Pinpoint the cell where the given text exists, returning its [x, y] midpoint coordinate. 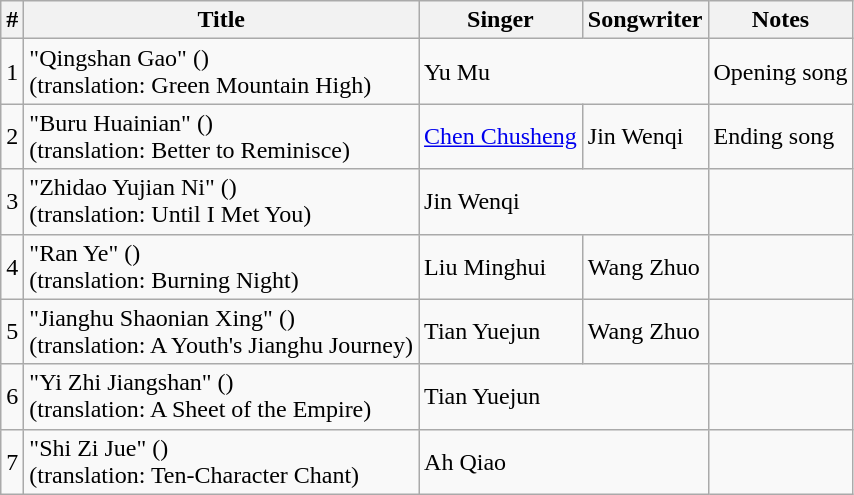
"Zhidao Yujian Ni" ()(translation: Until I Met You) [222, 202]
Ending song [780, 136]
"Ran Ye" ()(translation: Burning Night) [222, 266]
"Buru Huainian" ()(translation: Better to Reminisce) [222, 136]
# [12, 20]
7 [12, 462]
"Yi Zhi Jiangshan" ()(translation: A Sheet of the Empire) [222, 396]
5 [12, 332]
Notes [780, 20]
"Jianghu Shaonian Xing" ()(translation: A Youth's Jianghu Journey) [222, 332]
Opening song [780, 72]
4 [12, 266]
Ah Qiao [564, 462]
Chen Chusheng [501, 136]
Songwriter [645, 20]
3 [12, 202]
Yu Mu [564, 72]
Singer [501, 20]
"Shi Zi Jue" ()(translation: Ten-Character Chant) [222, 462]
6 [12, 396]
"Qingshan Gao" ()(translation: Green Mountain High) [222, 72]
1 [12, 72]
Title [222, 20]
2 [12, 136]
Liu Minghui [501, 266]
